For the text-containing cell, return its midpoint in (X, Y) coordinate format. 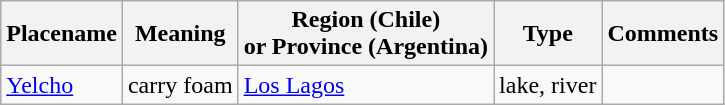
Yelcho (62, 85)
carry foam (180, 85)
Los Lagos (366, 85)
lake, river (548, 85)
Region (Chile)or Province (Argentina) (366, 34)
Comments (663, 34)
Type (548, 34)
Placename (62, 34)
Meaning (180, 34)
